Return the (x, y) coordinate for the center point of the cell that contains the specified text.  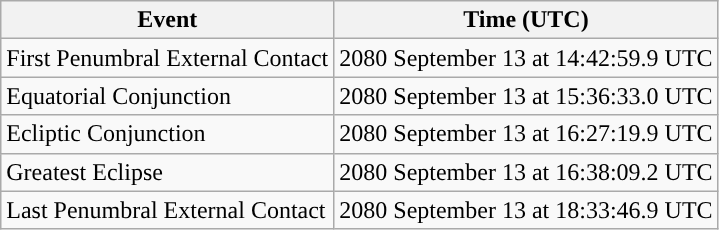
Ecliptic Conjunction (168, 134)
Event (168, 20)
Time (UTC) (526, 20)
2080 September 13 at 16:27:19.9 UTC (526, 134)
2080 September 13 at 16:38:09.2 UTC (526, 172)
2080 September 13 at 18:33:46.9 UTC (526, 210)
Equatorial Conjunction (168, 96)
2080 September 13 at 15:36:33.0 UTC (526, 96)
First Penumbral External Contact (168, 58)
Last Penumbral External Contact (168, 210)
Greatest Eclipse (168, 172)
2080 September 13 at 14:42:59.9 UTC (526, 58)
